For the text-containing cell, return its midpoint in (x, y) coordinate format. 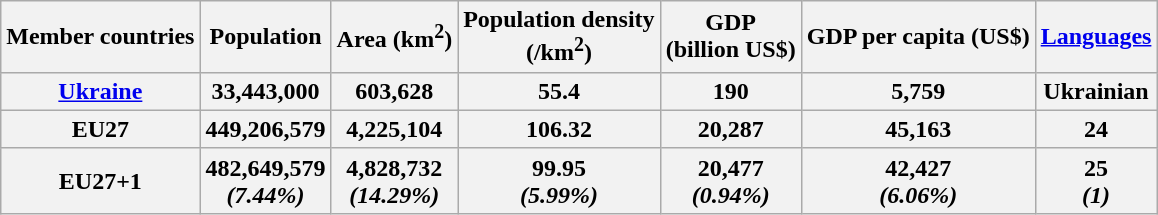
Ukraine (100, 91)
Population density(/km2) (559, 37)
Ukrainian (1096, 91)
25 (1) (1096, 180)
24 (1096, 129)
5,759 (918, 91)
4,828,732 (14.29%) (394, 180)
4,225,104 (394, 129)
Languages (1096, 37)
GDP per capita (US$) (918, 37)
Member countries (100, 37)
45,163 (918, 129)
Area (km2) (394, 37)
Population (266, 37)
482,649,579 (7.44%) (266, 180)
20,287 (730, 129)
20,477(0.94%) (730, 180)
GDP(billion US$) (730, 37)
42,427 (6.06%) (918, 180)
EU27 (100, 129)
449,206,579 (266, 129)
EU27+1 (100, 180)
190 (730, 91)
106.32 (559, 129)
603,628 (394, 91)
55.4 (559, 91)
99.95 (5.99%) (559, 180)
33,443,000 (266, 91)
